Detect which cell encompasses the target text, then output its (x, y) center coordinate. 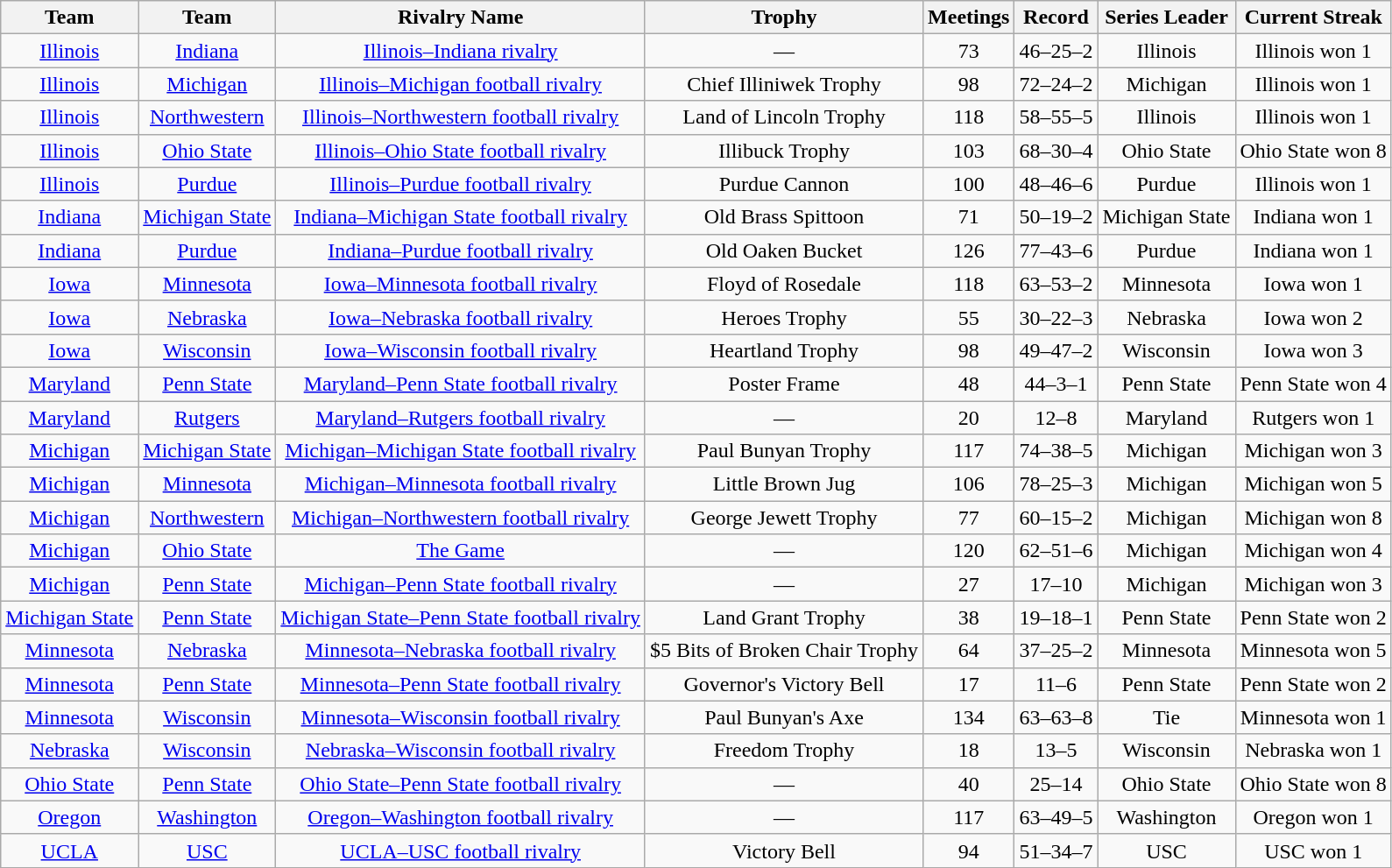
Oregon–Washington football rivalry (461, 817)
Minnesota won 5 (1313, 651)
Maryland–Rutgers football rivalry (461, 418)
77–43–6 (1056, 251)
Iowa won 2 (1313, 317)
Tie (1167, 717)
Rivalry Name (461, 18)
17–10 (1056, 584)
Michigan–Northwestern football rivalry (461, 518)
11–6 (1056, 684)
25–14 (1056, 784)
50–19–2 (1056, 217)
Michigan won 8 (1313, 518)
71 (969, 217)
Paul Bunyan Trophy (783, 451)
Old Oaken Bucket (783, 251)
Heartland Trophy (783, 350)
Michigan State–Penn State football rivalry (461, 617)
18 (969, 751)
UCLA–USC football rivalry (461, 850)
Minnesota–Wisconsin football rivalry (461, 717)
Nebraska won 1 (1313, 751)
$5 Bits of Broken Chair Trophy (783, 651)
Minnesota–Nebraska football rivalry (461, 651)
Penn State won 4 (1313, 384)
Trophy (783, 18)
Rutgers (207, 418)
120 (969, 551)
Governor's Victory Bell (783, 684)
Minnesota–Penn State football rivalry (461, 684)
51–34–7 (1056, 850)
20 (969, 418)
Iowa–Wisconsin football rivalry (461, 350)
103 (969, 151)
55 (969, 317)
Ohio State–Penn State football rivalry (461, 784)
63–53–2 (1056, 284)
Oregon (70, 817)
Little Brown Jug (783, 484)
Indiana–Purdue football rivalry (461, 251)
The Game (461, 551)
48–46–6 (1056, 184)
73 (969, 51)
13–5 (1056, 751)
Oregon won 1 (1313, 817)
100 (969, 184)
Maryland–Penn State football rivalry (461, 384)
78–25–3 (1056, 484)
17 (969, 684)
44–3–1 (1056, 384)
46–25–2 (1056, 51)
Paul Bunyan's Axe (783, 717)
Illinois–Michigan football rivalry (461, 84)
63–63–8 (1056, 717)
Floyd of Rosedale (783, 284)
40 (969, 784)
Michigan–Minnesota football rivalry (461, 484)
49–47–2 (1056, 350)
48 (969, 384)
74–38–5 (1056, 451)
Illinois–Indiana rivalry (461, 51)
UCLA (70, 850)
60–15–2 (1056, 518)
72–24–2 (1056, 84)
Old Brass Spittoon (783, 217)
37–25–2 (1056, 651)
Rutgers won 1 (1313, 418)
Illibuck Trophy (783, 151)
94 (969, 850)
USC won 1 (1313, 850)
58–55–5 (1056, 117)
68–30–4 (1056, 151)
Iowa–Minnesota football rivalry (461, 284)
George Jewett Trophy (783, 518)
Record (1056, 18)
Series Leader (1167, 18)
Land Grant Trophy (783, 617)
Freedom Trophy (783, 751)
27 (969, 584)
Michigan–Penn State football rivalry (461, 584)
Iowa won 3 (1313, 350)
Purdue Cannon (783, 184)
Land of Lincoln Trophy (783, 117)
Meetings (969, 18)
Illinois–Purdue football rivalry (461, 184)
19–18–1 (1056, 617)
Michigan won 5 (1313, 484)
63–49–5 (1056, 817)
Iowa–Nebraska football rivalry (461, 317)
12–8 (1056, 418)
Michigan won 4 (1313, 551)
62–51–6 (1056, 551)
Illinois–Ohio State football rivalry (461, 151)
Nebraska–Wisconsin football rivalry (461, 751)
38 (969, 617)
Illinois–Northwestern football rivalry (461, 117)
30–22–3 (1056, 317)
Victory Bell (783, 850)
64 (969, 651)
Iowa won 1 (1313, 284)
Michigan–Michigan State football rivalry (461, 451)
Indiana–Michigan State football rivalry (461, 217)
77 (969, 518)
Heroes Trophy (783, 317)
134 (969, 717)
Minnesota won 1 (1313, 717)
106 (969, 484)
Poster Frame (783, 384)
126 (969, 251)
Current Streak (1313, 18)
Chief Illiniwek Trophy (783, 84)
